Pinpoint the cell where the given text exists, returning its [X, Y] midpoint coordinate. 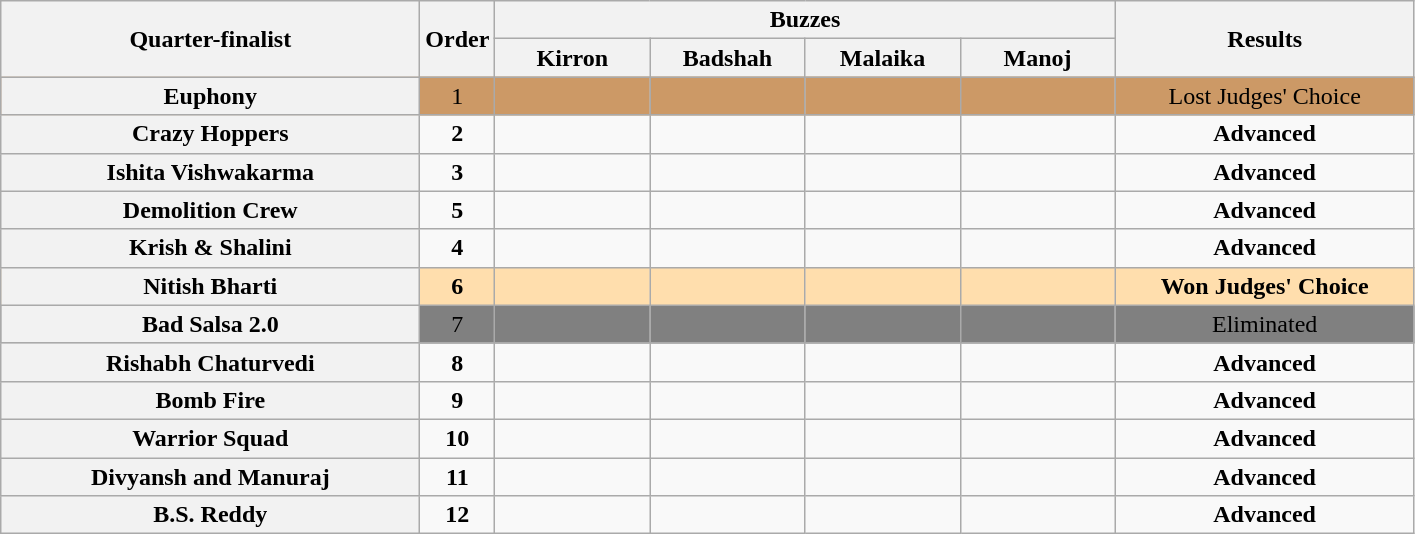
Manoj [1038, 58]
Quarter-finalist [210, 39]
Ishita Vishwakarma [210, 172]
4 [458, 248]
Buzzes [805, 20]
Malaika [882, 58]
8 [458, 362]
10 [458, 438]
6 [458, 286]
Demolition Crew [210, 210]
Bad Salsa 2.0 [210, 324]
Crazy Hoppers [210, 134]
1 [458, 96]
2 [458, 134]
B.S. Reddy [210, 515]
11 [458, 477]
7 [458, 324]
3 [458, 172]
Euphony [210, 96]
Nitish Bharti [210, 286]
Divyansh and Manuraj [210, 477]
Results [1264, 39]
9 [458, 400]
Eliminated [1264, 324]
Kirron [572, 58]
Krish & Shalini [210, 248]
12 [458, 515]
Bomb Fire [210, 400]
5 [458, 210]
Order [458, 39]
Lost Judges' Choice [1264, 96]
Warrior Squad [210, 438]
Rishabh Chaturvedi [210, 362]
Won Judges' Choice [1264, 286]
Badshah [728, 58]
